Detect which cell encompasses the target text, then output its [x, y] center coordinate. 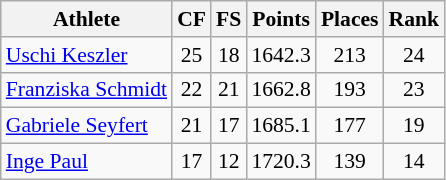
18 [228, 55]
Athlete [86, 19]
Inge Paul [86, 162]
Gabriele Seyfert [86, 126]
1720.3 [280, 162]
CF [192, 19]
24 [414, 55]
Points [280, 19]
22 [192, 90]
14 [414, 162]
Uschi Keszler [86, 55]
1642.3 [280, 55]
19 [414, 126]
12 [228, 162]
139 [350, 162]
23 [414, 90]
Rank [414, 19]
193 [350, 90]
1662.8 [280, 90]
Places [350, 19]
25 [192, 55]
177 [350, 126]
1685.1 [280, 126]
Franziska Schmidt [86, 90]
213 [350, 55]
FS [228, 19]
